Determine the (x, y) coordinate at the center of the cell enclosing the given text.  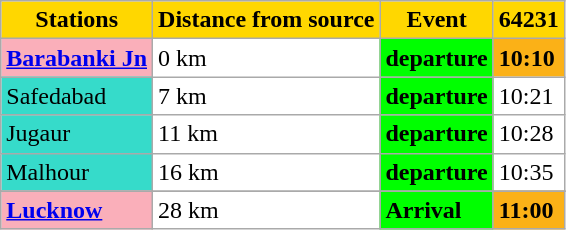
Barabanki Jn (77, 58)
11:00 (528, 210)
28 km (266, 210)
Malhour (77, 172)
64231 (528, 20)
Stations (77, 20)
10:28 (528, 134)
Event (436, 20)
16 km (266, 172)
Arrival (436, 210)
Distance from source (266, 20)
7 km (266, 96)
11 km (266, 134)
10:35 (528, 172)
10:21 (528, 96)
Jugaur (77, 134)
Lucknow (77, 210)
Safedabad (77, 96)
0 km (266, 58)
10:10 (528, 58)
